Identify which cell holds the provided text, then report its [X, Y] central coordinate. 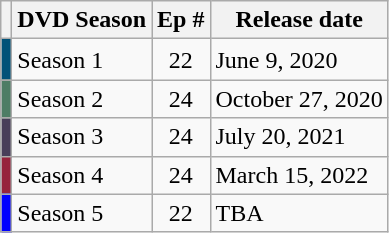
March 15, 2022 [299, 175]
Season 3 [82, 137]
Season 5 [82, 213]
DVD Season [82, 20]
June 9, 2020 [299, 60]
Season 2 [82, 99]
TBA [299, 213]
October 27, 2020 [299, 99]
Ep # [181, 20]
July 20, 2021 [299, 137]
Release date [299, 20]
Season 1 [82, 60]
Season 4 [82, 175]
